Determine the (X, Y) coordinate at the center of the cell enclosing the given text.  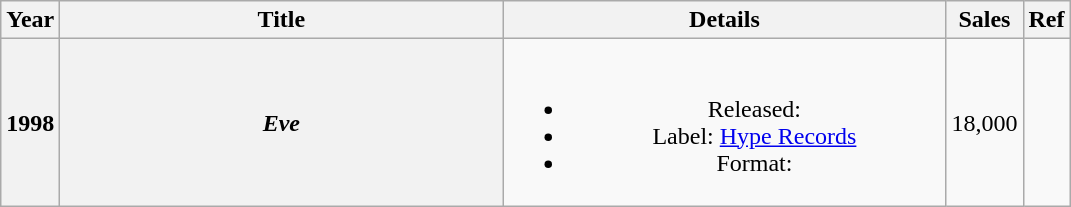
1998 (30, 122)
Title (282, 20)
Ref (1046, 20)
Eve (282, 122)
Released:Label: Hype RecordsFormat: (724, 122)
Sales (984, 20)
Year (30, 20)
Details (724, 20)
18,000 (984, 122)
